Search for the cell housing the specified text and yield its [x, y] center coordinate. 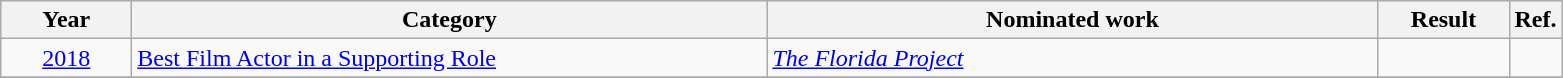
Best Film Actor in a Supporting Role [450, 58]
Year [66, 20]
Ref. [1536, 20]
Nominated work [1072, 20]
2018 [66, 58]
Category [450, 20]
The Florida Project [1072, 58]
Result [1444, 20]
